Return (X, Y) of the center of cell containing provided text 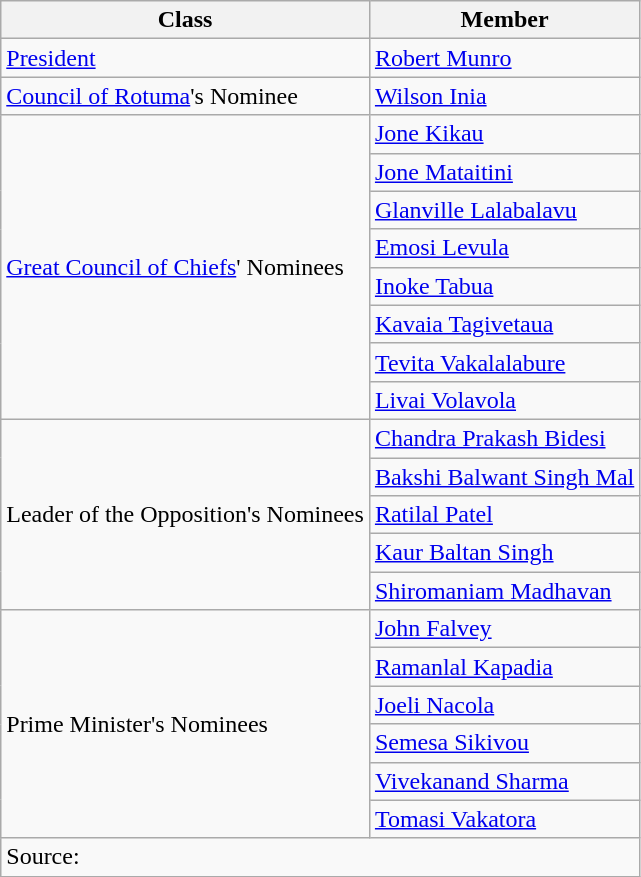
Ratilal Patel (504, 515)
Tomasi Vakatora (504, 819)
Bakshi Balwant Singh Mal (504, 477)
Ramanlal Kapadia (504, 667)
Prime Minister's Nominees (186, 724)
Shiromaniam Madhavan (504, 591)
Livai Volavola (504, 400)
Great Council of Chiefs' Nominees (186, 267)
Emosi Levula (504, 248)
Kaur Baltan Singh (504, 553)
Vivekanand Sharma (504, 781)
Jone Kikau (504, 134)
Semesa Sikivou (504, 743)
Joeli Nacola (504, 705)
Leader of the Opposition's Nominees (186, 514)
John Falvey (504, 629)
Robert Munro (504, 58)
Tevita Vakalalabure (504, 362)
Jone Mataitini (504, 172)
Kavaia Tagivetaua (504, 324)
Wilson Inia (504, 96)
Council of Rotuma's Nominee (186, 96)
Class (186, 20)
Inoke Tabua (504, 286)
Member (504, 20)
President (186, 58)
Glanville Lalabalavu (504, 210)
Source: (320, 857)
Chandra Prakash Bidesi (504, 438)
